From the cell containing the given text, extract its center point as [X, Y] coordinate. 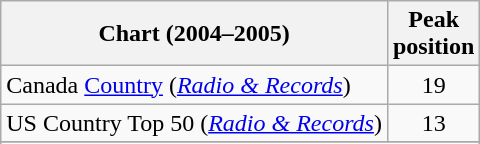
Peakposition [433, 34]
US Country Top 50 (Radio & Records) [194, 123]
Canada Country (Radio & Records) [194, 85]
19 [433, 85]
13 [433, 123]
Chart (2004–2005) [194, 34]
